Locate the cell with the specified text and output its (X, Y) center coordinate. 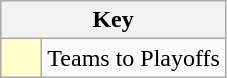
Teams to Playoffs (134, 58)
Key (114, 20)
